Determine the (x, y) coordinate at the center of the cell enclosing the given text.  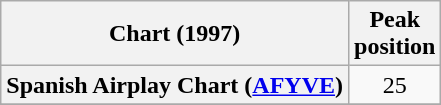
Spanish Airplay Chart (AFYVE) (175, 85)
25 (395, 85)
Peakposition (395, 34)
Chart (1997) (175, 34)
